Output the (X, Y) coordinate of the center of the cell containing the given text.  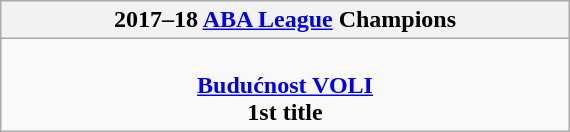
Budućnost VOLI1st title (284, 85)
2017–18 ABA League Champions (284, 20)
